Output the [X, Y] coordinate of the center of the cell containing the given text.  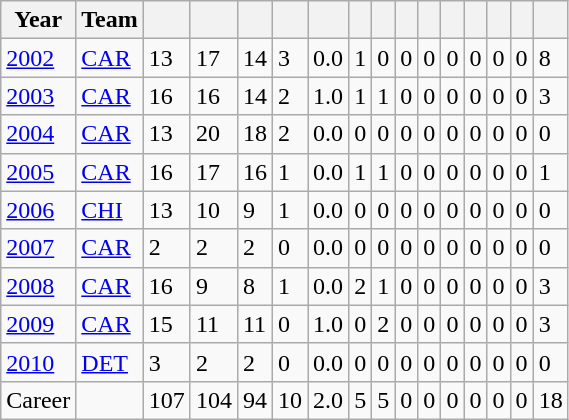
CHI [110, 210]
2009 [38, 324]
2004 [38, 134]
Team [110, 20]
20 [214, 134]
2002 [38, 58]
DET [110, 362]
2007 [38, 248]
Year [38, 20]
2003 [38, 96]
15 [166, 324]
2.0 [328, 400]
104 [214, 400]
94 [254, 400]
2008 [38, 286]
2010 [38, 362]
2005 [38, 172]
107 [166, 400]
2006 [38, 210]
Career [38, 400]
